For the text-containing cell, return its midpoint in [x, y] coordinate format. 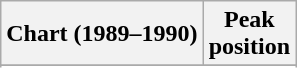
Chart (1989–1990) [102, 34]
Peakposition [249, 34]
